For the text-containing cell, return its midpoint in (X, Y) coordinate format. 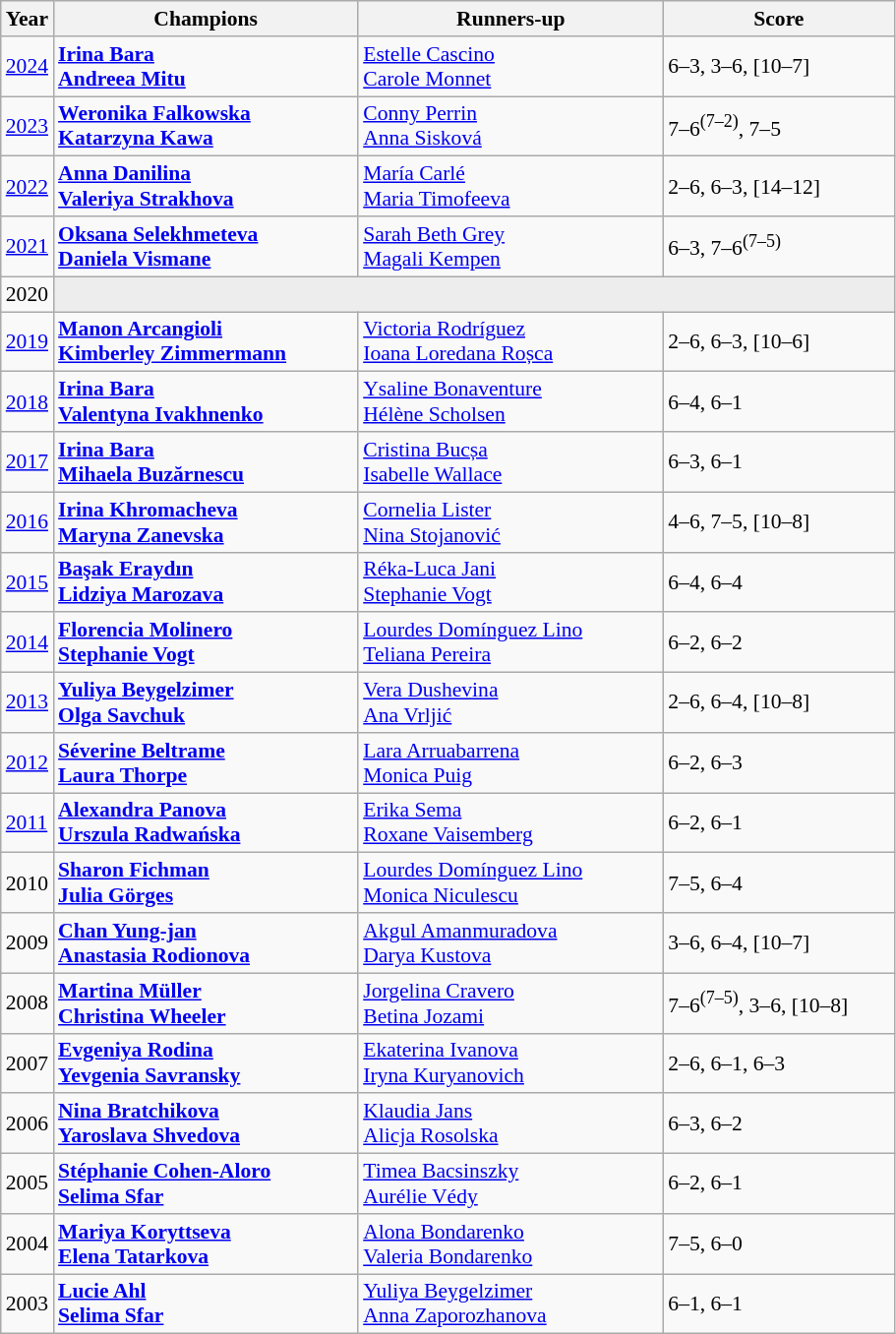
Alexandra Panova Urszula Radwańska (206, 822)
Irina Bara Valentyna Ivakhnenko (206, 401)
2003 (28, 1304)
Erika Sema Roxane Vaisemberg (510, 822)
Evgeniya Rodina Yevgenia Savransky (206, 1062)
2019 (28, 342)
2004 (28, 1243)
Manon Arcangioli Kimberley Zimmermann (206, 342)
Lourdes Domínguez Lino Monica Niculescu (510, 883)
Estelle Cascino Carole Monnet (510, 67)
2011 (28, 822)
Nina Bratchikova Yaroslava Shvedova (206, 1123)
Victoria Rodríguez Ioana Loredana Roșca (510, 342)
7–6(7–2), 7–5 (779, 126)
2–6, 6–4, [10–8] (779, 702)
2005 (28, 1184)
2024 (28, 67)
7–5, 6–4 (779, 883)
Başak Eraydın Lidziya Marozava (206, 582)
3–6, 6–4, [10–7] (779, 942)
2008 (28, 1003)
Akgul Amanmuradova Darya Kustova (510, 942)
2022 (28, 187)
6–3, 3–6, [10–7] (779, 67)
Cornelia Lister Nina Stojanović (510, 521)
Year (28, 19)
María Carlé Maria Timofeeva (510, 187)
2015 (28, 582)
Yuliya Beygelzimer Anna Zaporozhanova (510, 1304)
Anna Danilina Valeriya Strakhova (206, 187)
Jorgelina Cravero Betina Jozami (510, 1003)
Alona Bondarenko Valeria Bondarenko (510, 1243)
2018 (28, 401)
Sarah Beth Grey Magali Kempen (510, 246)
Martina Müller Christina Wheeler (206, 1003)
Conny Perrin Anna Sisková (510, 126)
Lourdes Domínguez Lino Teliana Pereira (510, 643)
2010 (28, 883)
Irina Bara Mihaela Buzărnescu (206, 462)
6–1, 6–1 (779, 1304)
6–4, 6–4 (779, 582)
6–3, 6–2 (779, 1123)
Timea Bacsinszky Aurélie Védy (510, 1184)
Réka-Luca Jani Stephanie Vogt (510, 582)
6–2, 6–3 (779, 763)
Lara Arruabarrena Monica Puig (510, 763)
Oksana Selekhmeteva Daniela Vismane (206, 246)
6–2, 6–2 (779, 643)
7–6(7–5), 3–6, [10–8] (779, 1003)
Sharon Fichman Julia Görges (206, 883)
Irina Khromacheva Maryna Zanevska (206, 521)
Score (779, 19)
Lucie Ahl Selima Sfar (206, 1304)
2–6, 6–3, [14–12] (779, 187)
Yuliya Beygelzimer Olga Savchuk (206, 702)
7–5, 6–0 (779, 1243)
4–6, 7–5, [10–8] (779, 521)
2006 (28, 1123)
Mariya Koryttseva Elena Tatarkova (206, 1243)
Ekaterina Ivanova Iryna Kuryanovich (510, 1062)
Champions (206, 19)
6–4, 6–1 (779, 401)
Runners-up (510, 19)
2007 (28, 1062)
2016 (28, 521)
2012 (28, 763)
2014 (28, 643)
Vera Dushevina Ana Vrljić (510, 702)
Stéphanie Cohen-Aloro Selima Sfar (206, 1184)
2013 (28, 702)
2020 (28, 294)
6–3, 7–6(7–5) (779, 246)
6–3, 6–1 (779, 462)
2009 (28, 942)
Klaudia Jans Alicja Rosolska (510, 1123)
Florencia Molinero Stephanie Vogt (206, 643)
2–6, 6–1, 6–3 (779, 1062)
2023 (28, 126)
Chan Yung-jan Anastasia Rodionova (206, 942)
Weronika Falkowska Katarzyna Kawa (206, 126)
Irina Bara Andreea Mitu (206, 67)
2021 (28, 246)
Séverine Beltrame Laura Thorpe (206, 763)
Cristina Bucșa Isabelle Wallace (510, 462)
Ysaline Bonaventure Hélène Scholsen (510, 401)
2017 (28, 462)
2–6, 6–3, [10–6] (779, 342)
